Detect which cell encompasses the target text, then output its [x, y] center coordinate. 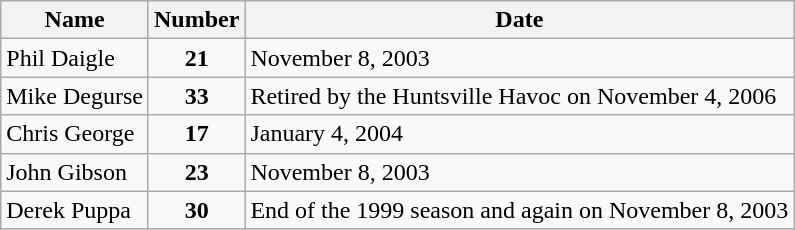
January 4, 2004 [520, 134]
Number [196, 20]
Name [75, 20]
Chris George [75, 134]
Mike Degurse [75, 96]
17 [196, 134]
Date [520, 20]
Phil Daigle [75, 58]
30 [196, 210]
21 [196, 58]
33 [196, 96]
John Gibson [75, 172]
Derek Puppa [75, 210]
End of the 1999 season and again on November 8, 2003 [520, 210]
Retired by the Huntsville Havoc on November 4, 2006 [520, 96]
23 [196, 172]
